Identify which cell holds the provided text, then report its (X, Y) central coordinate. 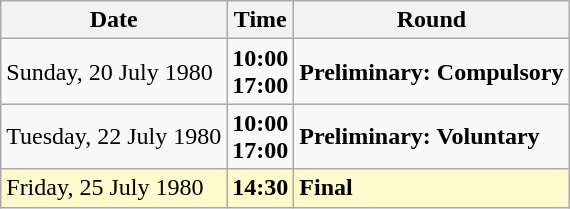
Sunday, 20 July 1980 (114, 72)
Final (432, 188)
Friday, 25 July 1980 (114, 188)
14:30 (260, 188)
Round (432, 20)
Date (114, 20)
Tuesday, 22 July 1980 (114, 136)
Time (260, 20)
Preliminary: Compulsory (432, 72)
Preliminary: Voluntary (432, 136)
